Determine the (x, y) coordinate at the center of the cell enclosing the given text.  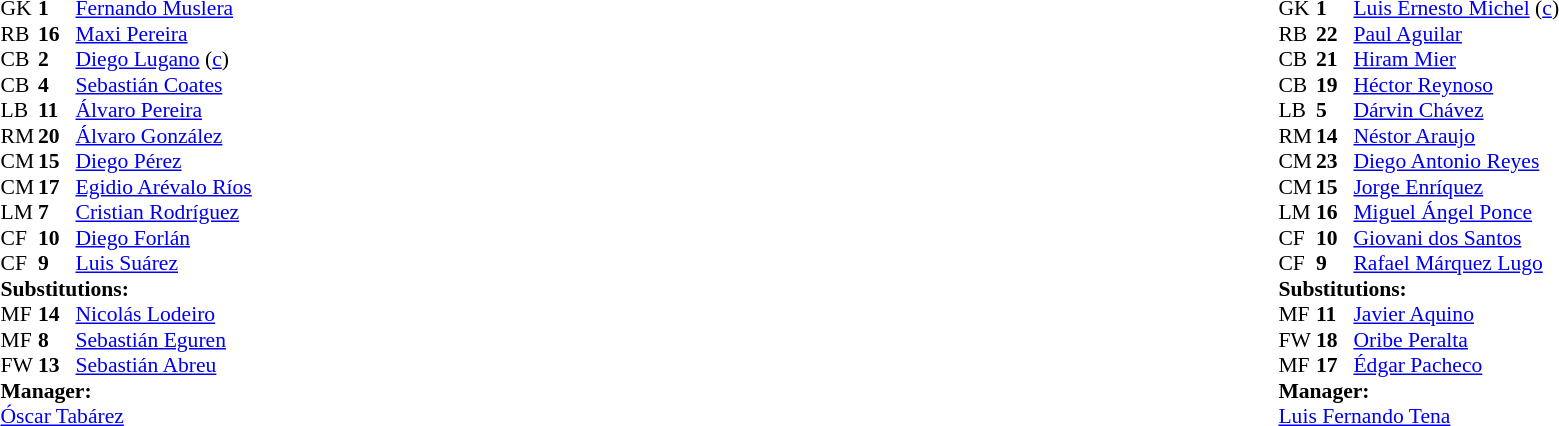
Héctor Reynoso (1456, 85)
Álvaro González (164, 136)
13 (57, 365)
Javier Aquino (1456, 315)
Édgar Pacheco (1456, 365)
Nicolás Lodeiro (164, 315)
18 (1335, 340)
Giovani dos Santos (1456, 238)
Sebastián Coates (164, 85)
Diego Forlán (164, 238)
Hiram Mier (1456, 59)
20 (57, 136)
5 (1335, 111)
Cristian Rodríguez (164, 213)
Rafael Márquez Lugo (1456, 263)
21 (1335, 59)
8 (57, 340)
Maxi Pereira (164, 34)
Sebastián Abreu (164, 365)
Diego Lugano (c) (164, 59)
22 (1335, 34)
2 (57, 59)
4 (57, 85)
Jorge Enríquez (1456, 187)
Luis Suárez (164, 263)
Diego Pérez (164, 161)
Sebastián Eguren (164, 340)
Oribe Peralta (1456, 340)
Egidio Arévalo Ríos (164, 187)
19 (1335, 85)
Néstor Araujo (1456, 136)
23 (1335, 161)
Dárvin Chávez (1456, 111)
Miguel Ángel Ponce (1456, 213)
Paul Aguilar (1456, 34)
7 (57, 213)
Álvaro Pereira (164, 111)
Diego Antonio Reyes (1456, 161)
